Return [X, Y] of the center of cell containing provided text 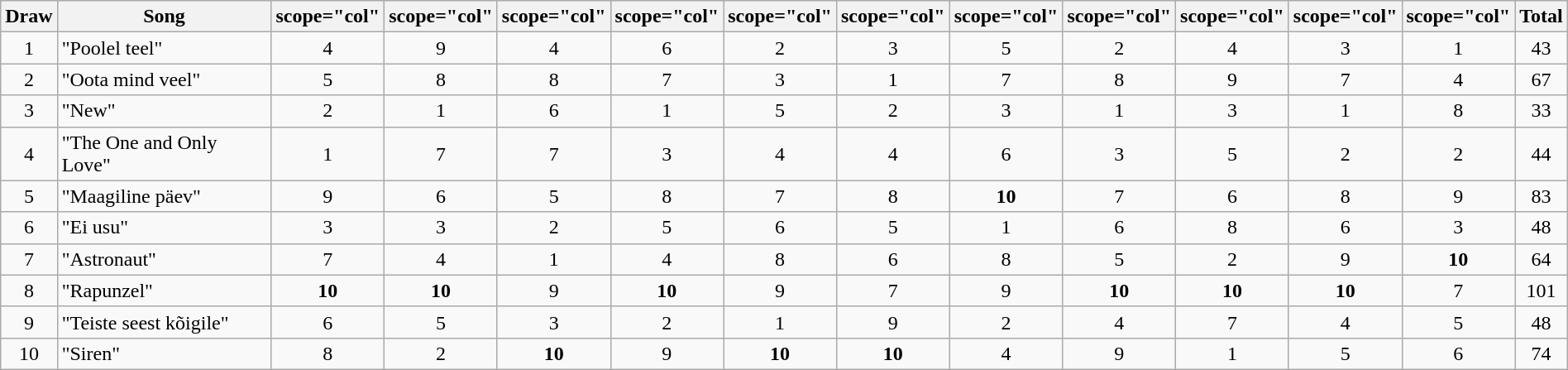
33 [1542, 111]
74 [1542, 353]
43 [1542, 48]
"Ei usu" [164, 228]
Total [1542, 17]
"The One and Only Love" [164, 154]
Draw [29, 17]
"Astronaut" [164, 259]
101 [1542, 291]
Song [164, 17]
83 [1542, 196]
64 [1542, 259]
"Poolel teel" [164, 48]
44 [1542, 154]
67 [1542, 79]
"Teiste seest kõigile" [164, 322]
"Siren" [164, 353]
"Maagiline päev" [164, 196]
"Oota mind veel" [164, 79]
"Rapunzel" [164, 291]
"New" [164, 111]
